Extract the (X, Y) coordinate from the center of the cell holding the provided text.  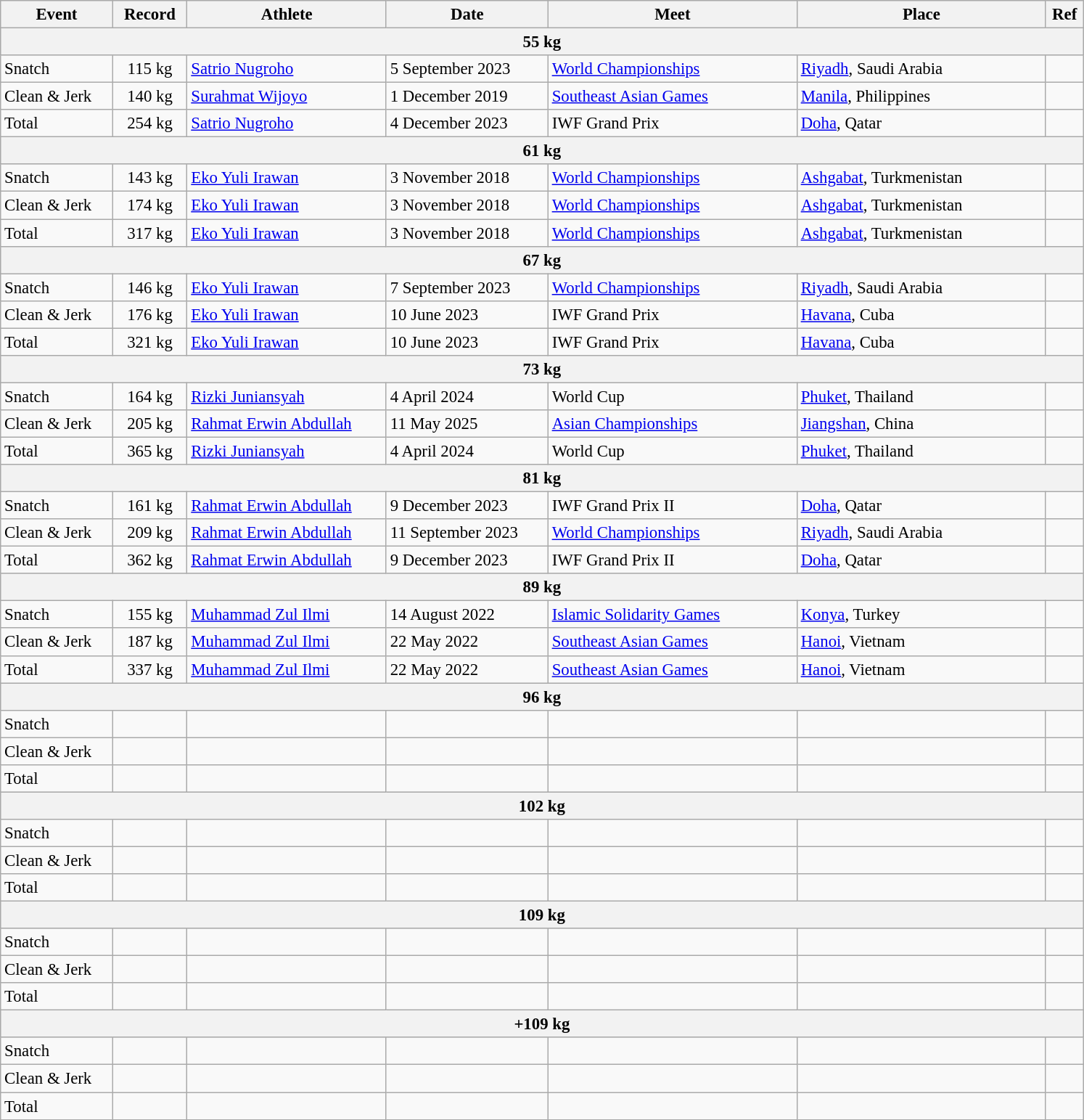
1 December 2019 (467, 97)
143 kg (149, 178)
174 kg (149, 205)
Surahmat Wijoyo (287, 97)
96 kg (542, 697)
4 December 2023 (467, 123)
254 kg (149, 123)
+109 kg (542, 1024)
Asian Championships (672, 424)
7 September 2023 (467, 287)
362 kg (149, 560)
11 May 2025 (467, 424)
89 kg (542, 587)
Date (467, 15)
5 September 2023 (467, 69)
Islamic Solidarity Games (672, 615)
55 kg (542, 42)
Meet (672, 15)
115 kg (149, 69)
102 kg (542, 806)
155 kg (149, 615)
Athlete (287, 15)
161 kg (149, 506)
61 kg (542, 151)
176 kg (149, 314)
365 kg (149, 451)
Jiangshan, China (921, 424)
164 kg (149, 396)
11 September 2023 (467, 533)
Record (149, 15)
73 kg (542, 369)
337 kg (149, 669)
317 kg (149, 233)
187 kg (149, 642)
67 kg (542, 260)
14 August 2022 (467, 615)
81 kg (542, 478)
205 kg (149, 424)
Ref (1064, 15)
209 kg (149, 533)
146 kg (149, 287)
109 kg (542, 915)
Manila, Philippines (921, 97)
Event (57, 15)
140 kg (149, 97)
Place (921, 15)
321 kg (149, 342)
Konya, Turkey (921, 615)
